Return the (x, y) coordinate for the center point of the cell that contains the specified text.  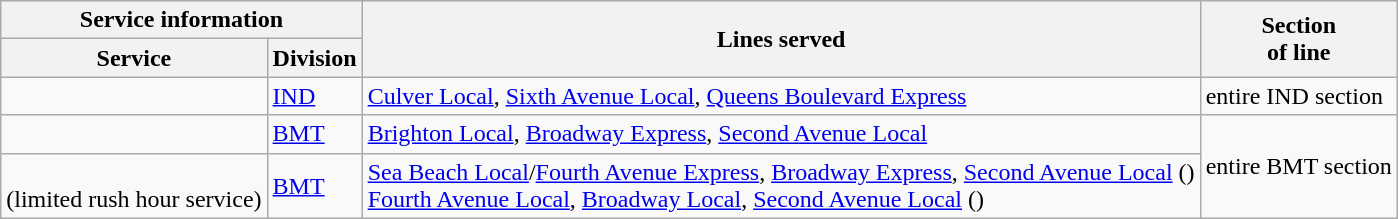
Service information (182, 20)
Lines served (781, 39)
Sea Beach Local/Fourth Avenue Express, Broadway Express, Second Avenue Local () Fourth Avenue Local, Broadway Local, Second Avenue Local () (781, 186)
Division (314, 58)
(limited rush hour service) (134, 186)
IND (314, 96)
Brighton Local, Broadway Express, Second Avenue Local (781, 134)
Service (134, 58)
entire IND section (1298, 96)
entire BMT section (1298, 166)
Section of line (1298, 39)
Culver Local, Sixth Avenue Local, Queens Boulevard Express (781, 96)
